Find where the given text appears and provide that cell's center as (x, y) coordinate. 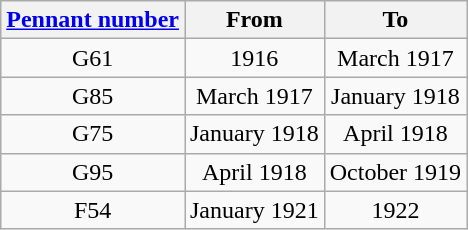
From (254, 20)
1922 (395, 210)
G61 (93, 58)
1916 (254, 58)
F54 (93, 210)
January 1921 (254, 210)
G75 (93, 134)
October 1919 (395, 172)
Pennant number (93, 20)
G85 (93, 96)
To (395, 20)
G95 (93, 172)
